From the cell containing the given text, extract its center point as [x, y] coordinate. 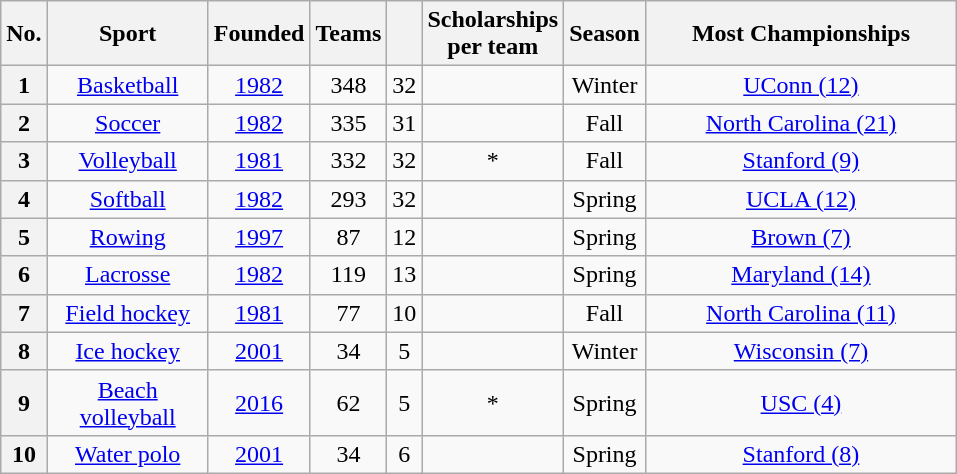
3 [24, 161]
332 [348, 161]
No. [24, 34]
7 [24, 313]
31 [404, 123]
Beach volleyball [128, 402]
Stanford (9) [800, 161]
9 [24, 402]
UConn (12) [800, 85]
Most Championships [800, 34]
Season [605, 34]
12 [404, 237]
Soccer [128, 123]
13 [404, 275]
1997 [259, 237]
335 [348, 123]
8 [24, 351]
348 [348, 85]
Lacrosse [128, 275]
Rowing [128, 237]
Water polo [128, 454]
Brown (7) [800, 237]
119 [348, 275]
North Carolina (21) [800, 123]
87 [348, 237]
Wisconsin (7) [800, 351]
Stanford (8) [800, 454]
Volleyball [128, 161]
Ice hockey [128, 351]
Sport [128, 34]
1 [24, 85]
Basketball [128, 85]
62 [348, 402]
2 [24, 123]
Maryland (14) [800, 275]
Scholarshipsper team [493, 34]
USC (4) [800, 402]
Teams [348, 34]
77 [348, 313]
Founded [259, 34]
293 [348, 199]
2016 [259, 402]
North Carolina (11) [800, 313]
4 [24, 199]
Field hockey [128, 313]
UCLA (12) [800, 199]
Softball [128, 199]
